Pinpoint the cell where the given text exists, returning its (x, y) midpoint coordinate. 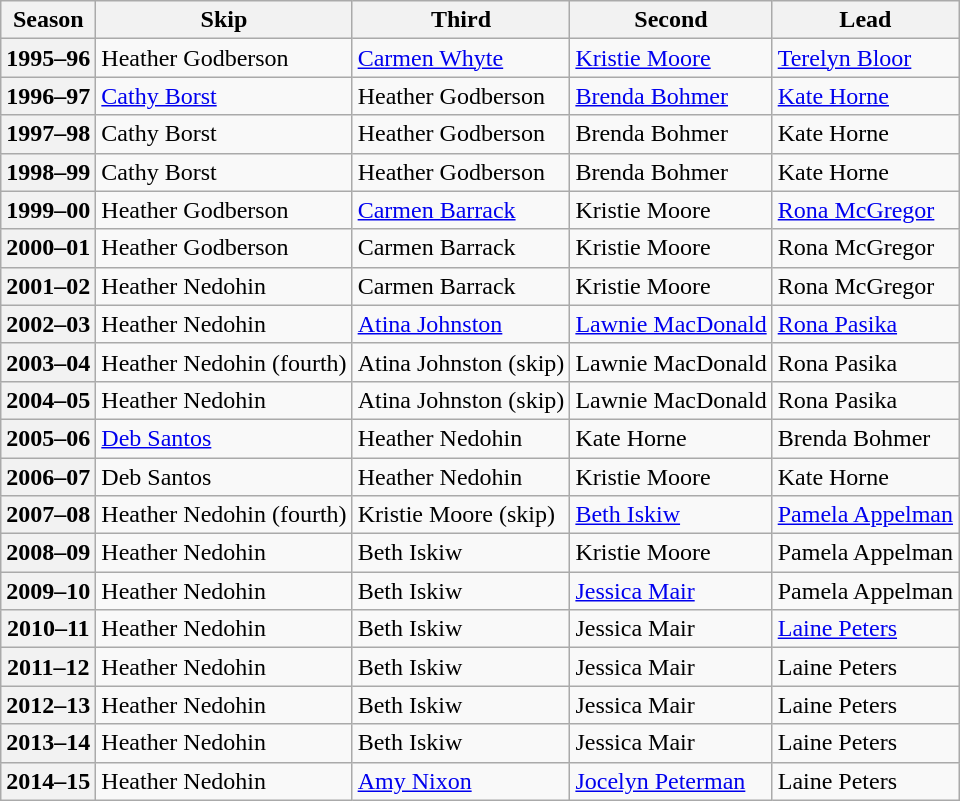
2005–06 (48, 438)
Third (461, 20)
1996–97 (48, 96)
Second (671, 20)
Terelyn Bloor (865, 58)
2004–05 (48, 400)
2011–12 (48, 667)
2006–07 (48, 477)
2002–03 (48, 324)
2007–08 (48, 515)
2013–14 (48, 743)
2008–09 (48, 553)
2000–01 (48, 248)
1999–00 (48, 210)
2009–10 (48, 591)
Amy Nixon (461, 781)
1995–96 (48, 58)
Kristie Moore (skip) (461, 515)
2003–04 (48, 362)
1997–98 (48, 134)
Lead (865, 20)
Atina Johnston (461, 324)
2001–02 (48, 286)
2012–13 (48, 705)
2010–11 (48, 629)
Season (48, 20)
Skip (224, 20)
Carmen Whyte (461, 58)
Jocelyn Peterman (671, 781)
2014–15 (48, 781)
1998–99 (48, 172)
